Provide the (X, Y) coordinate of the cell's center where the given text is located.  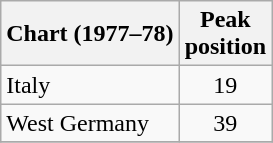
19 (225, 85)
39 (225, 123)
Peakposition (225, 34)
Italy (90, 85)
Chart (1977–78) (90, 34)
West Germany (90, 123)
